For the text-containing cell, return its midpoint in [X, Y] coordinate format. 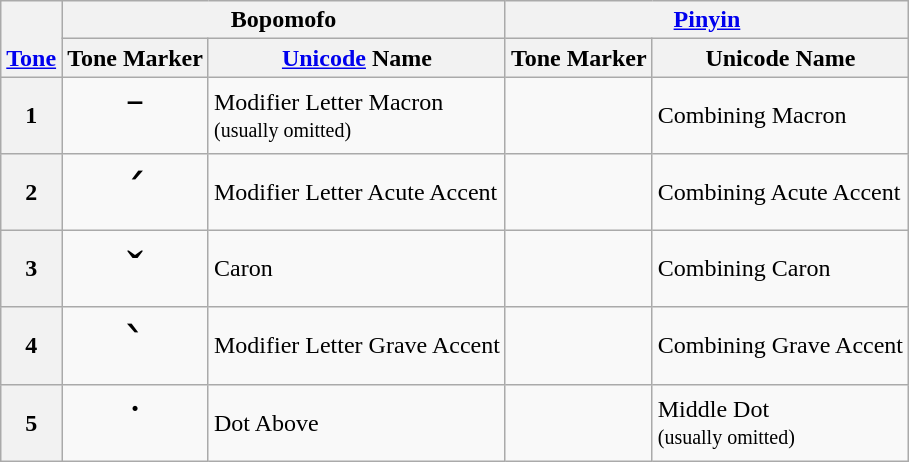
Combining Caron [780, 269]
Modifier Letter Macron(usually omitted) [356, 115]
5 [32, 423]
Combining Acute Accent [780, 192]
ˋ [136, 346]
Tone [32, 39]
3 [32, 269]
˙ [136, 423]
Dot Above [356, 423]
Modifier Letter Grave Accent [356, 346]
ˊ [136, 192]
Middle Dot(usually omitted) [780, 423]
Combining Macron [780, 115]
Modifier Letter Acute Accent [356, 192]
Caron [356, 269]
Pinyin [706, 20]
Bopomofo [284, 20]
4 [32, 346]
ˉ [136, 115]
2 [32, 192]
Combining Grave Accent [780, 346]
ˇ [136, 269]
1 [32, 115]
